Return the [X, Y] coordinate for the center point of the cell that contains the specified text.  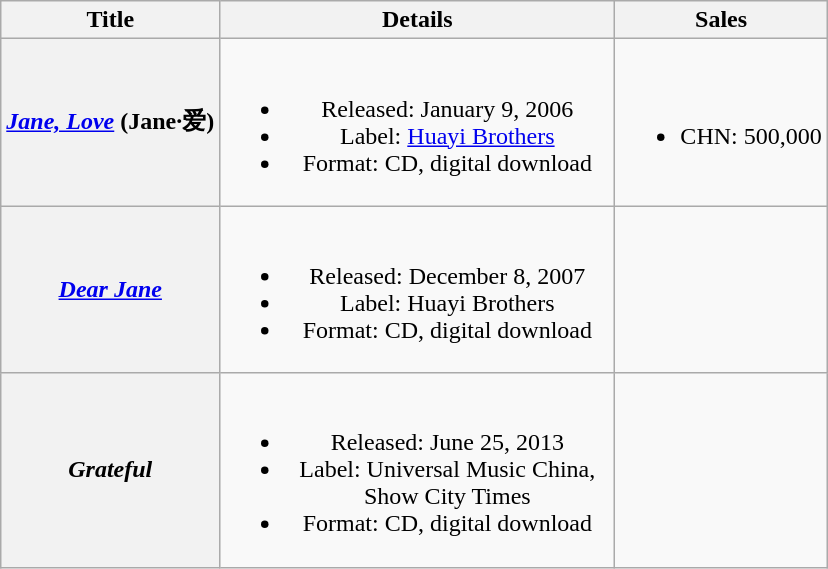
Released: June 25, 2013Label: Universal Music China, Show City TimesFormat: CD, digital download [418, 470]
Title [110, 20]
Dear Jane [110, 290]
Details [418, 20]
Grateful [110, 470]
Sales [721, 20]
CHN: 500,000 [721, 122]
Released: December 8, 2007Label: Huayi BrothersFormat: CD, digital download [418, 290]
Jane, Love (Jane·爱) [110, 122]
Released: January 9, 2006Label: Huayi BrothersFormat: CD, digital download [418, 122]
